Return [X, Y] of the center of cell containing provided text 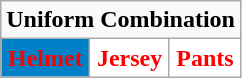
Helmet [46, 58]
Pants [204, 58]
Uniform Combination [121, 20]
Jersey [130, 58]
